Return [X, Y] of the center of cell containing provided text 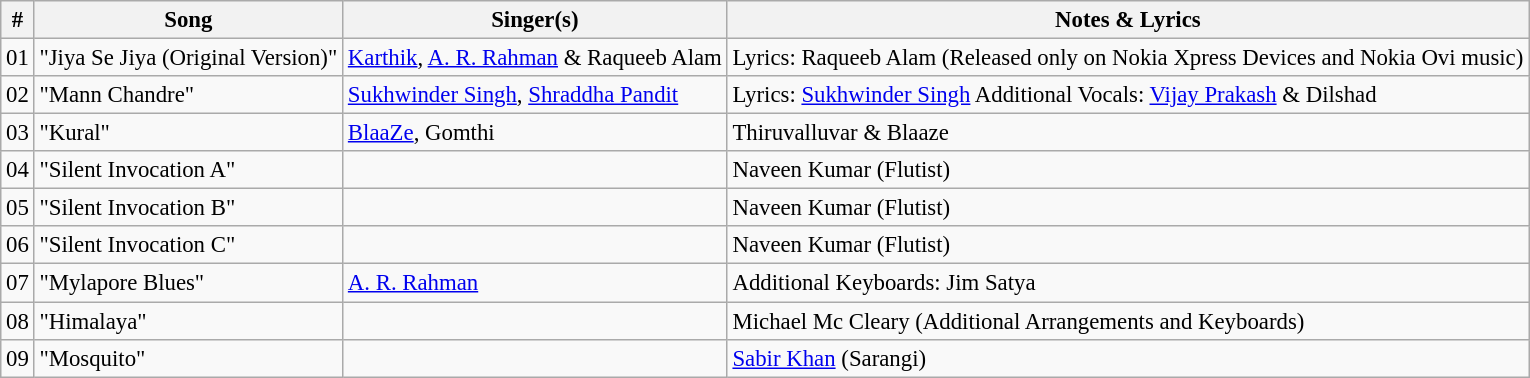
Lyrics: Raqueeb Alam (Released only on Nokia Xpress Devices and Nokia Ovi music) [1128, 58]
"Silent Invocation C" [188, 245]
Additional Keyboards: Jim Satya [1128, 283]
05 [18, 208]
Lyrics: Sukhwinder Singh Additional Vocals: Vijay Prakash & Dilshad [1128, 95]
08 [18, 321]
"Mylapore Blues" [188, 283]
06 [18, 245]
"Mosquito" [188, 358]
"Mann Chandre" [188, 95]
Karthik, A. R. Rahman & Raqueeb Alam [536, 58]
02 [18, 95]
01 [18, 58]
Song [188, 20]
Sukhwinder Singh, Shraddha Pandit [536, 95]
# [18, 20]
Thiruvalluvar & Blaaze [1128, 133]
Sabir Khan (Sarangi) [1128, 358]
BlaaZe, Gomthi [536, 133]
Notes & Lyrics [1128, 20]
"Silent Invocation B" [188, 208]
"Jiya Se Jiya (Original Version)" [188, 58]
09 [18, 358]
"Kural" [188, 133]
04 [18, 170]
07 [18, 283]
A. R. Rahman [536, 283]
Michael Mc Cleary (Additional Arrangements and Keyboards) [1128, 321]
Singer(s) [536, 20]
03 [18, 133]
"Silent Invocation A" [188, 170]
"Himalaya" [188, 321]
